Provide the [X, Y] coordinate of the cell's center where the given text is located.  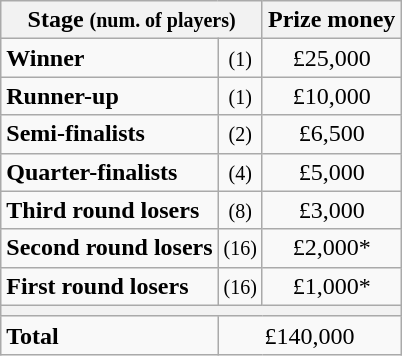
(4) [240, 172]
£140,000 [310, 335]
£25,000 [331, 58]
Semi-finalists [110, 134]
£10,000 [331, 96]
Quarter-finalists [110, 172]
£6,500 [331, 134]
First round losers [110, 286]
£3,000 [331, 210]
Winner [110, 58]
Second round losers [110, 248]
(2) [240, 134]
£5,000 [331, 172]
Runner-up [110, 96]
£1,000* [331, 286]
Third round losers [110, 210]
Total [110, 335]
£2,000* [331, 248]
Stage (num. of players) [132, 20]
Prize money [331, 20]
(8) [240, 210]
